Locate the cell with the specified text and output its [x, y] center coordinate. 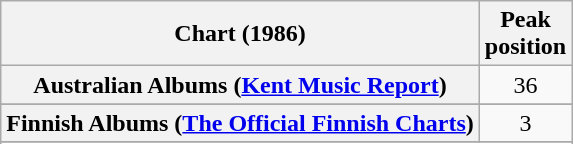
Peakposition [525, 34]
Chart (1986) [240, 34]
Finnish Albums (The Official Finnish Charts) [240, 123]
3 [525, 123]
Australian Albums (Kent Music Report) [240, 85]
36 [525, 85]
